Determine the (X, Y) coordinate at the center of the cell enclosing the given text.  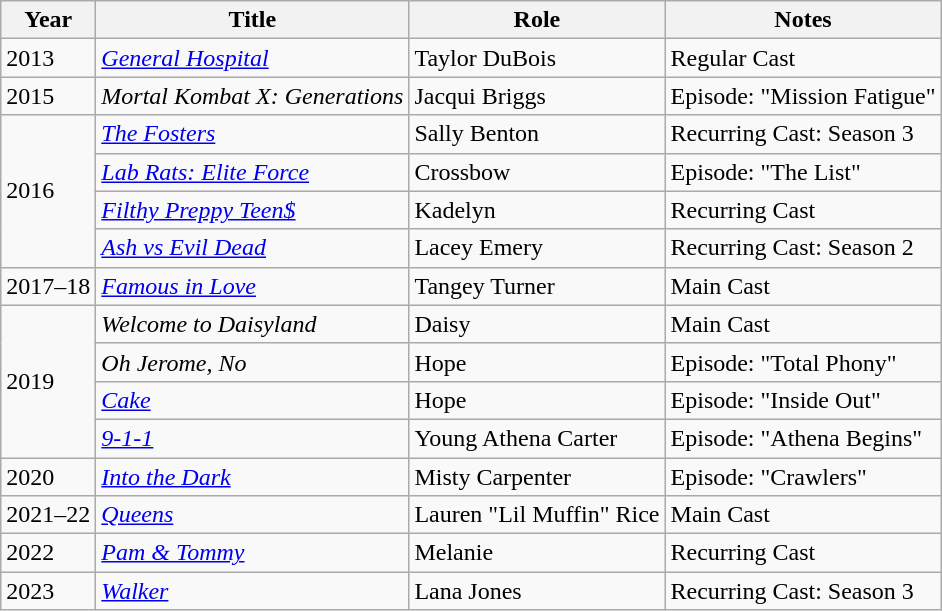
Regular Cast (803, 58)
Episode: "The List" (803, 172)
2023 (48, 591)
Episode: "Crawlers" (803, 477)
Taylor DuBois (537, 58)
Misty Carpenter (537, 477)
Lauren "Lil Muffin" Rice (537, 515)
Episode: "Total Phony" (803, 362)
Melanie (537, 553)
2015 (48, 96)
Role (537, 20)
General Hospital (252, 58)
Filthy Preppy Teen$ (252, 210)
2022 (48, 553)
Into the Dark (252, 477)
Mortal Kombat X: Generations (252, 96)
2020 (48, 477)
Young Athena Carter (537, 438)
Kadelyn (537, 210)
2017–18 (48, 286)
Queens (252, 515)
Jacqui Briggs (537, 96)
Episode: "Mission Fatigue" (803, 96)
Episode: "Athena Begins" (803, 438)
Episode: "Inside Out" (803, 400)
Lana Jones (537, 591)
2021–22 (48, 515)
Daisy (537, 324)
Notes (803, 20)
9-1-1 (252, 438)
Lacey Emery (537, 248)
Welcome to Daisyland (252, 324)
Lab Rats: Elite Force (252, 172)
Cake (252, 400)
Title (252, 20)
Famous in Love (252, 286)
2019 (48, 381)
Pam & Tommy (252, 553)
Ash vs Evil Dead (252, 248)
The Fosters (252, 134)
Oh Jerome, No (252, 362)
Walker (252, 591)
Recurring Cast: Season 2 (803, 248)
Tangey Turner (537, 286)
2013 (48, 58)
2016 (48, 191)
Year (48, 20)
Sally Benton (537, 134)
Crossbow (537, 172)
